Output the (x, y) coordinate of the center of the cell containing the given text.  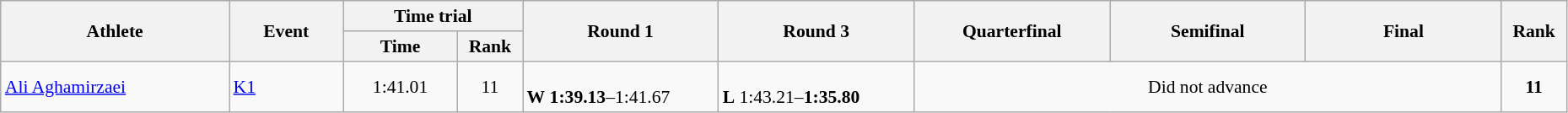
Quarterfinal (1012, 30)
Time (400, 46)
K1 (287, 86)
Athlete (115, 30)
Semifinal (1208, 30)
W 1:39.13–1:41.67 (621, 86)
L 1:43.21–1:35.80 (816, 86)
Final (1404, 30)
Time trial (434, 16)
Round 1 (621, 30)
Ali Aghamirzaei (115, 86)
Did not advance (1208, 86)
Round 3 (816, 30)
Event (287, 30)
1:41.01 (400, 86)
